From the cell containing the given text, extract its center point as (x, y) coordinate. 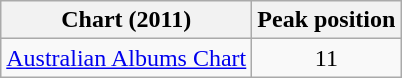
11 (326, 58)
Australian Albums Chart (126, 58)
Peak position (326, 20)
Chart (2011) (126, 20)
